Return (X, Y) of the center of cell containing provided text 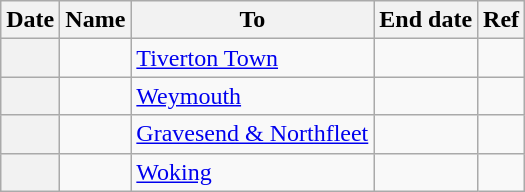
Weymouth (252, 96)
Woking (252, 172)
Name (96, 20)
Ref (502, 20)
Gravesend & Northfleet (252, 134)
Tiverton Town (252, 58)
To (252, 20)
End date (426, 20)
Date (30, 20)
